From the cell containing the given text, extract its center point as (X, Y) coordinate. 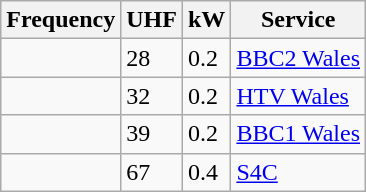
HTV Wales (298, 96)
Frequency (61, 20)
67 (152, 172)
39 (152, 134)
BBC1 Wales (298, 134)
Service (298, 20)
BBC2 Wales (298, 58)
UHF (152, 20)
S4C (298, 172)
28 (152, 58)
32 (152, 96)
kW (206, 20)
0.4 (206, 172)
